Return (x, y) of the center of cell containing provided text 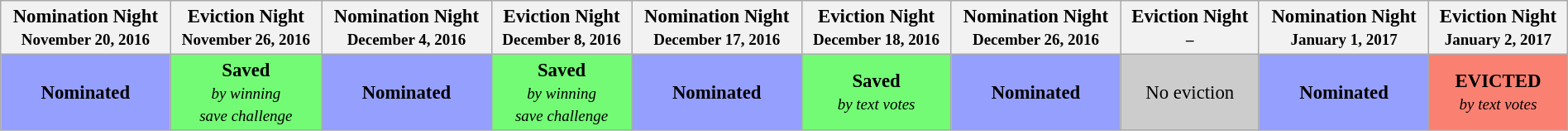
Nomination NightDecember 17, 2016 (716, 28)
Savedby text votes (877, 93)
Eviction Night– (1189, 28)
Nomination NightNovember 20, 2016 (86, 28)
Eviction NightDecember 8, 2016 (562, 28)
Eviction NightNovember 26, 2016 (246, 28)
Nomination NightJanuary 1, 2017 (1343, 28)
Eviction NightJanuary 2, 2017 (1499, 28)
No eviction (1189, 93)
EVICTEDby text votes (1499, 93)
Nomination NightDecember 4, 2016 (407, 28)
Eviction NightDecember 18, 2016 (877, 28)
Nomination NightDecember 26, 2016 (1035, 28)
